Extract the [x, y] coordinate from the center of the cell holding the provided text.  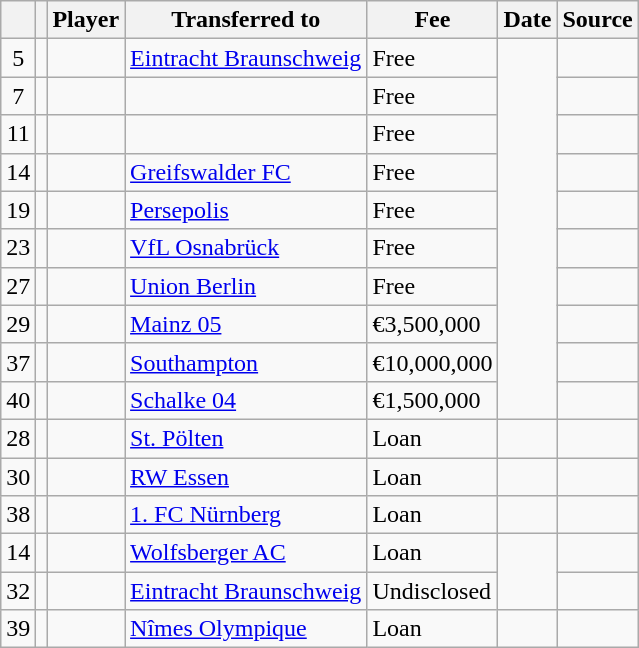
23 [18, 248]
€3,500,000 [432, 324]
Source [598, 20]
Mainz 05 [246, 324]
19 [18, 210]
1. FC Nürnberg [246, 515]
5 [18, 58]
37 [18, 362]
Wolfsberger AC [246, 553]
32 [18, 591]
40 [18, 400]
St. Pölten [246, 438]
39 [18, 629]
€10,000,000 [432, 362]
27 [18, 286]
7 [18, 96]
VfL Osnabrück [246, 248]
11 [18, 134]
Nîmes Olympique [246, 629]
Player [86, 20]
Union Berlin [246, 286]
28 [18, 438]
€1,500,000 [432, 400]
Date [528, 20]
Undisclosed [432, 591]
Schalke 04 [246, 400]
Greifswalder FC [246, 172]
RW Essen [246, 477]
29 [18, 324]
38 [18, 515]
Persepolis [246, 210]
Fee [432, 20]
Southampton [246, 362]
Transferred to [246, 20]
30 [18, 477]
